Detect which cell encompasses the target text, then output its (x, y) center coordinate. 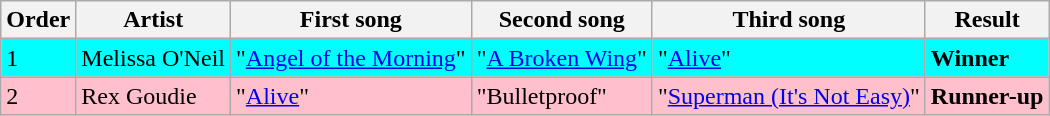
"Bulletproof" (562, 96)
Melissa O'Neil (154, 58)
"A Broken Wing" (562, 58)
Result (987, 20)
Third song (788, 20)
Order (38, 20)
"Superman (It's Not Easy)" (788, 96)
First song (352, 20)
"Angel of the Morning" (352, 58)
Artist (154, 20)
Runner-up (987, 96)
Rex Goudie (154, 96)
1 (38, 58)
Second song (562, 20)
2 (38, 96)
Winner (987, 58)
